Find where the given text appears and provide that cell's center as (X, Y) coordinate. 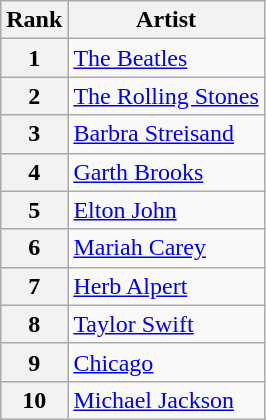
Garth Brooks (166, 172)
10 (34, 400)
8 (34, 324)
Rank (34, 20)
Elton John (166, 210)
Barbra Streisand (166, 134)
The Rolling Stones (166, 96)
Herb Alpert (166, 286)
Michael Jackson (166, 400)
1 (34, 58)
6 (34, 248)
3 (34, 134)
Mariah Carey (166, 248)
5 (34, 210)
4 (34, 172)
9 (34, 362)
Taylor Swift (166, 324)
Artist (166, 20)
2 (34, 96)
The Beatles (166, 58)
7 (34, 286)
Chicago (166, 362)
